Output the [x, y] coordinate of the center of the cell containing the given text.  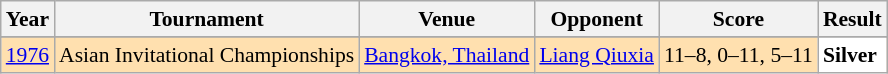
Result [852, 19]
Year [28, 19]
Asian Invitational Championships [206, 55]
Opponent [596, 19]
Bangkok, Thailand [446, 55]
Score [738, 19]
Tournament [206, 19]
1976 [28, 55]
11–8, 0–11, 5–11 [738, 55]
Silver [852, 55]
Venue [446, 19]
Liang Qiuxia [596, 55]
